Extract the (x, y) coordinate from the center of the cell holding the provided text.  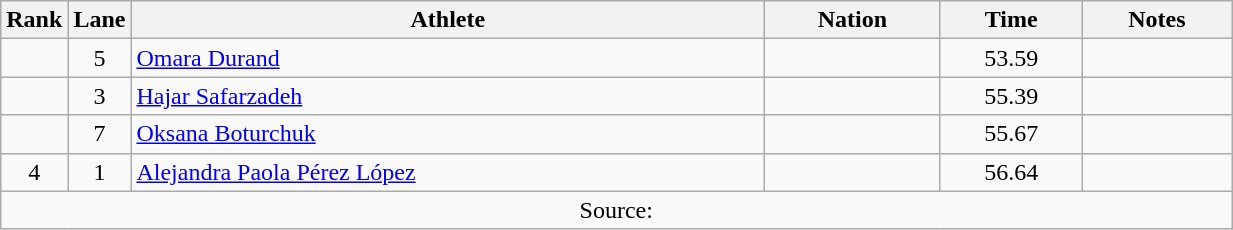
Nation (853, 20)
Oksana Boturchuk (448, 134)
Hajar Safarzadeh (448, 96)
Lane (100, 20)
Time (1011, 20)
Alejandra Paola Pérez López (448, 172)
1 (100, 172)
Rank (34, 20)
7 (100, 134)
4 (34, 172)
5 (100, 58)
3 (100, 96)
55.67 (1011, 134)
Athlete (448, 20)
55.39 (1011, 96)
Omara Durand (448, 58)
Source: (616, 210)
53.59 (1011, 58)
56.64 (1011, 172)
Notes (1156, 20)
